Scan for the cell matching the given text and deliver its (x, y) coordinate at center. 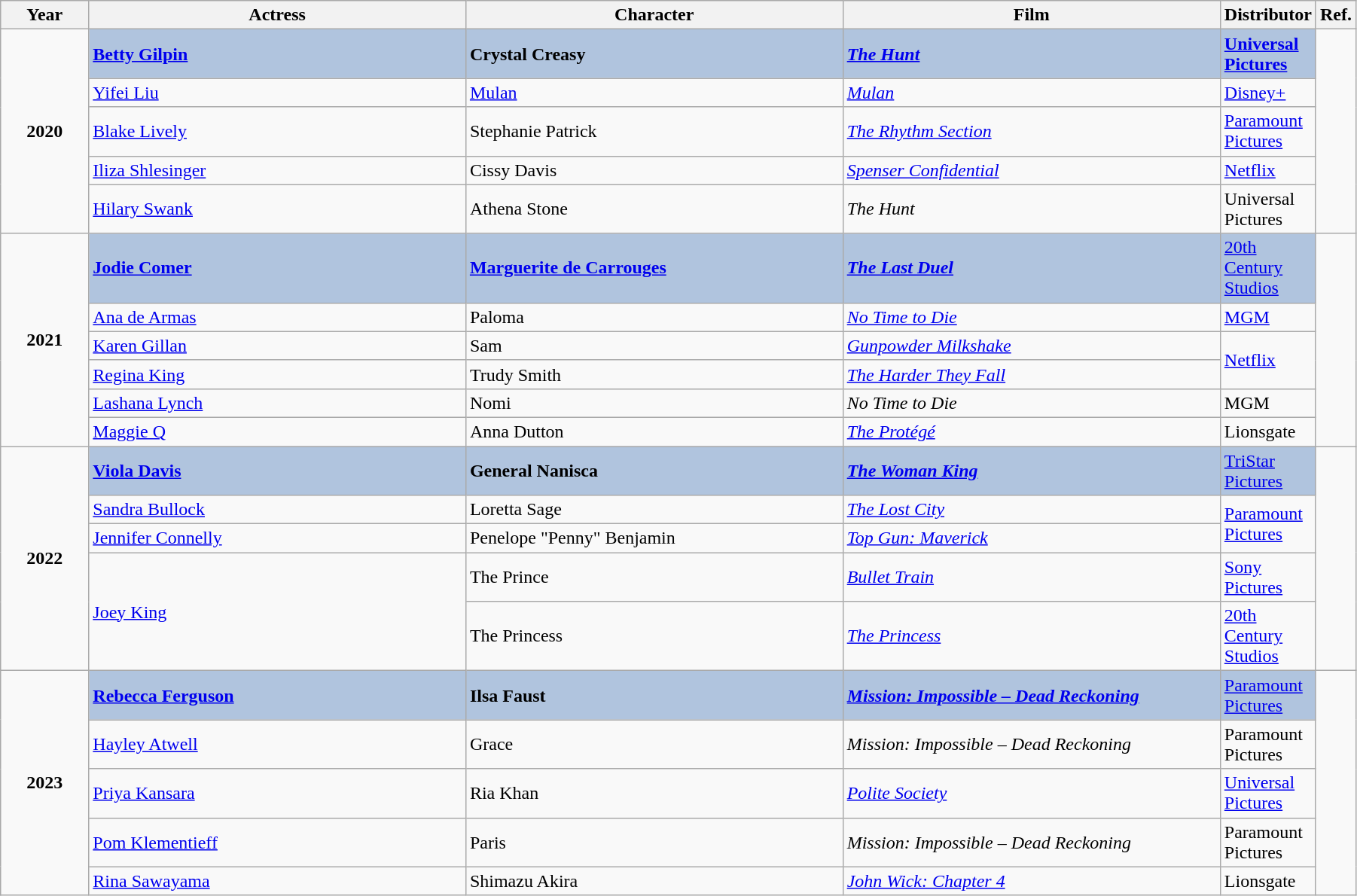
Year (45, 15)
2020 (45, 131)
Anna Dutton (654, 431)
Hilary Swank (277, 209)
Gunpowder Milkshake (1032, 346)
The Woman King (1032, 470)
Polite Society (1032, 794)
Penelope "Penny" Benjamin (654, 538)
Trudy Smith (654, 374)
The Last Duel (1032, 268)
Paloma (654, 317)
Joey King (277, 611)
Paris (654, 842)
Crystal Creasy (654, 54)
Karen Gillan (277, 346)
The Lost City (1032, 510)
2023 (45, 783)
Pom Klementieff (277, 842)
Cissy Davis (654, 170)
Ana de Armas (277, 317)
The Prince (654, 577)
Distributor (1268, 15)
Film (1032, 15)
2021 (45, 340)
Shimazu Akira (654, 881)
Sony Pictures (1268, 577)
The Protégé (1032, 431)
Betty Gilpin (277, 54)
Maggie Q (277, 431)
The Rhythm Section (1032, 131)
Lashana Lynch (277, 403)
Hayley Atwell (277, 744)
Yifei Liu (277, 93)
Regina King (277, 374)
Sandra Bullock (277, 510)
Top Gun: Maverick (1032, 538)
Blake Lively (277, 131)
Ilsa Faust (654, 696)
Loretta Sage (654, 510)
Viola Davis (277, 470)
2022 (45, 558)
Stephanie Patrick (654, 131)
Rina Sawayama (277, 881)
John Wick: Chapter 4 (1032, 881)
Jodie Comer (277, 268)
Grace (654, 744)
Character (654, 15)
Ria Khan (654, 794)
Disney+ (1268, 93)
TriStar Pictures (1268, 470)
General Nanisca (654, 470)
Iliza Shlesinger (277, 170)
Sam (654, 346)
Bullet Train (1032, 577)
Athena Stone (654, 209)
Actress (277, 15)
Marguerite de Carrouges (654, 268)
Ref. (1336, 15)
Nomi (654, 403)
Spenser Confidential (1032, 170)
Rebecca Ferguson (277, 696)
The Harder They Fall (1032, 374)
Priya Kansara (277, 794)
Jennifer Connelly (277, 538)
